Identify which cell holds the provided text, then report its [X, Y] central coordinate. 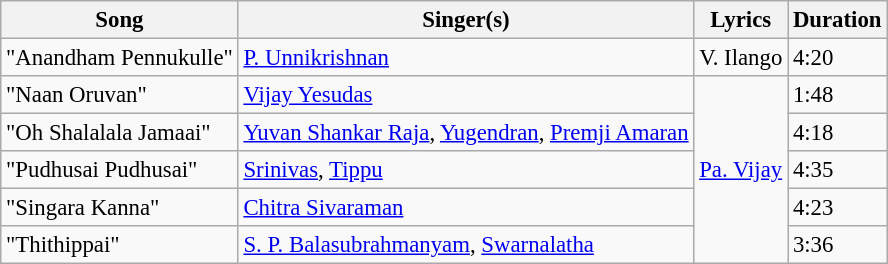
Srinivas, Tippu [466, 170]
Song [120, 20]
"Singara Kanna" [120, 208]
4:18 [838, 133]
4:35 [838, 170]
S. P. Balasubrahmanyam, Swarnalatha [466, 245]
"Thithippai" [120, 245]
3:36 [838, 245]
Chitra Sivaraman [466, 208]
Singer(s) [466, 20]
"Anandham Pennukulle" [120, 58]
V. Ilango [741, 58]
P. Unnikrishnan [466, 58]
Lyrics [741, 20]
4:20 [838, 58]
Pa. Vijay [741, 170]
"Pudhusai Pudhusai" [120, 170]
Duration [838, 20]
"Oh Shalalala Jamaai" [120, 133]
Vijay Yesudas [466, 95]
Yuvan Shankar Raja, Yugendran, Premji Amaran [466, 133]
"Naan Oruvan" [120, 95]
1:48 [838, 95]
4:23 [838, 208]
